Return the (X, Y) coordinate for the center point of the cell that contains the specified text.  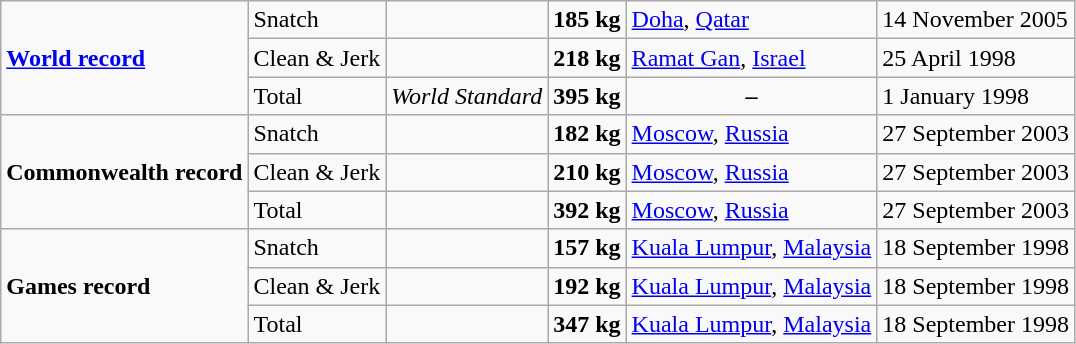
25 April 1998 (976, 58)
192 kg (587, 286)
14 November 2005 (976, 20)
347 kg (587, 324)
World record (124, 58)
Commonwealth record (124, 172)
157 kg (587, 248)
Ramat Gan, Israel (752, 58)
World Standard (467, 96)
1 January 1998 (976, 96)
Games record (124, 286)
Doha, Qatar (752, 20)
392 kg (587, 210)
395 kg (587, 96)
210 kg (587, 172)
218 kg (587, 58)
– (752, 96)
185 kg (587, 20)
182 kg (587, 134)
